Return (x, y) of the center of cell containing provided text 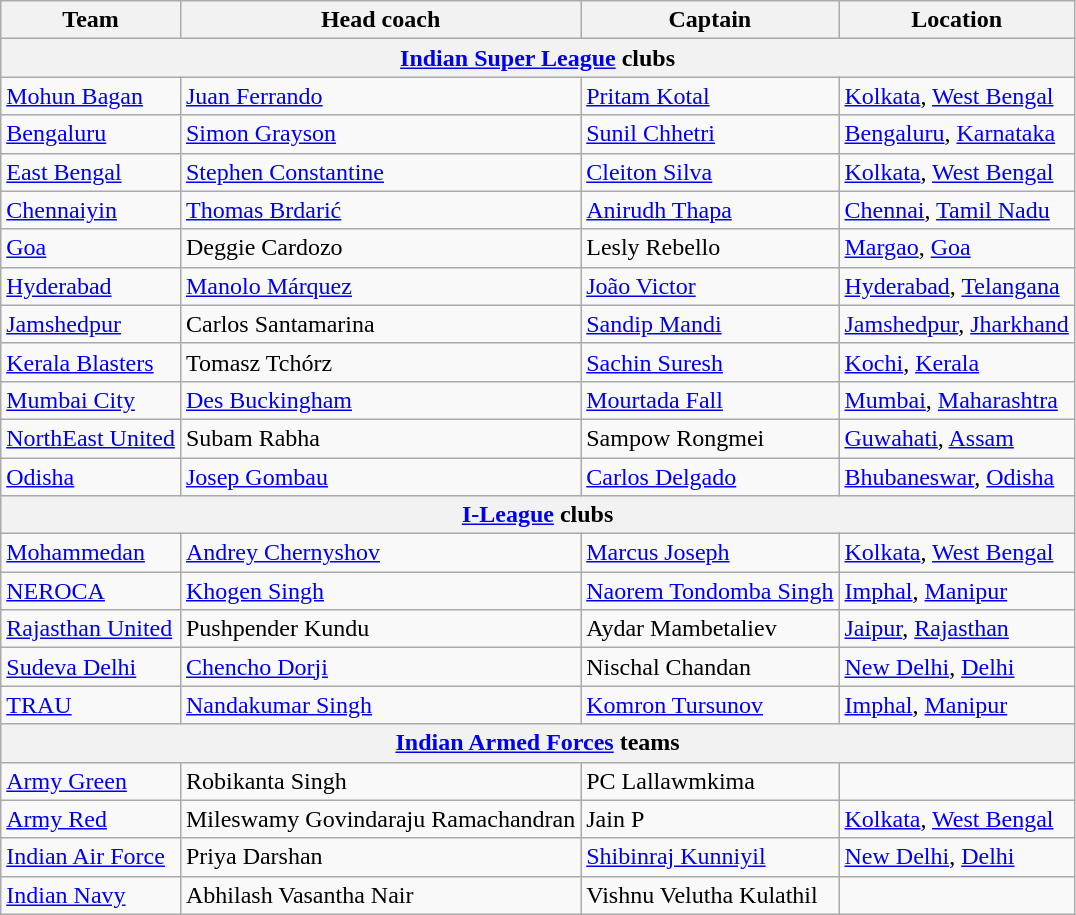
Khogen Singh (380, 591)
Simon Grayson (380, 134)
Goa (91, 248)
Marcus Joseph (710, 553)
Manolo Márquez (380, 286)
Carlos Delgado (710, 477)
Lesly Rebello (710, 248)
Naorem Tondomba Singh (710, 591)
Thomas Brdarić (380, 210)
NorthEast United (91, 438)
Cleiton Silva (710, 172)
Nandakumar Singh (380, 705)
Kerala Blasters (91, 362)
Robikanta Singh (380, 781)
Jamshedpur, Jharkhand (956, 324)
Chennaiyin (91, 210)
Sampow Rongmei (710, 438)
Juan Ferrando (380, 96)
Komron Tursunov (710, 705)
Team (91, 20)
Mumbai City (91, 400)
Bengaluru, Karnataka (956, 134)
Sunil Chhetri (710, 134)
Jamshedpur (91, 324)
Location (956, 20)
Chennai, Tamil Nadu (956, 210)
Des Buckingham (380, 400)
Bengaluru (91, 134)
Chencho Dorji (380, 667)
Josep Gombau (380, 477)
Sachin Suresh (710, 362)
Carlos Santamarina (380, 324)
Jain P (710, 819)
Captain (710, 20)
Anirudh Thapa (710, 210)
Priya Darshan (380, 857)
Pushpender Kundu (380, 629)
Shibinraj Kunniyil (710, 857)
Hyderabad, Telangana (956, 286)
Indian Air Force (91, 857)
NEROCA (91, 591)
Sudeva Delhi (91, 667)
Vishnu Velutha Kulathil (710, 895)
Guwahati, Assam (956, 438)
Indian Super League clubs (538, 58)
Sandip Mandi (710, 324)
Mourtada Fall (710, 400)
TRAU (91, 705)
PC Lallawmkima (710, 781)
Army Green (91, 781)
Andrey Chernyshov (380, 553)
Subam Rabha (380, 438)
Rajasthan United (91, 629)
Stephen Constantine (380, 172)
Bhubaneswar, Odisha (956, 477)
Deggie Cardozo (380, 248)
Mileswamy Govindaraju Ramachandran (380, 819)
Abhilash Vasantha Nair (380, 895)
Nischal Chandan (710, 667)
Jaipur, Rajasthan (956, 629)
Army Red (91, 819)
João Victor (710, 286)
I-League clubs (538, 515)
Pritam Kotal (710, 96)
Mohammedan (91, 553)
Indian Navy (91, 895)
Aydar Mambetaliev (710, 629)
Odisha (91, 477)
Head coach (380, 20)
Mohun Bagan (91, 96)
Hyderabad (91, 286)
Indian Armed Forces teams (538, 743)
Kochi, Kerala (956, 362)
Tomasz Tchórz (380, 362)
East Bengal (91, 172)
Mumbai, Maharashtra (956, 400)
Margao, Goa (956, 248)
